Pinpoint the cell where the given text exists, returning its (X, Y) midpoint coordinate. 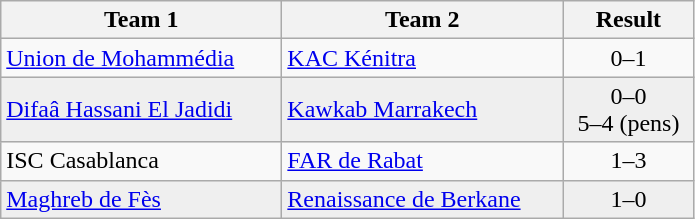
Team 2 (422, 20)
Union de Mohammédia (142, 58)
1–3 (628, 161)
1–0 (628, 199)
KAC Kénitra (422, 58)
Result (628, 20)
ISC Casablanca (142, 161)
Team 1 (142, 20)
Renaissance de Berkane (422, 199)
FAR de Rabat (422, 161)
Kawkab Marrakech (422, 110)
0–05–4 (pens) (628, 110)
Difaâ Hassani El Jadidi (142, 110)
0–1 (628, 58)
Maghreb de Fès (142, 199)
